Find where the given text appears and provide that cell's center as [x, y] coordinate. 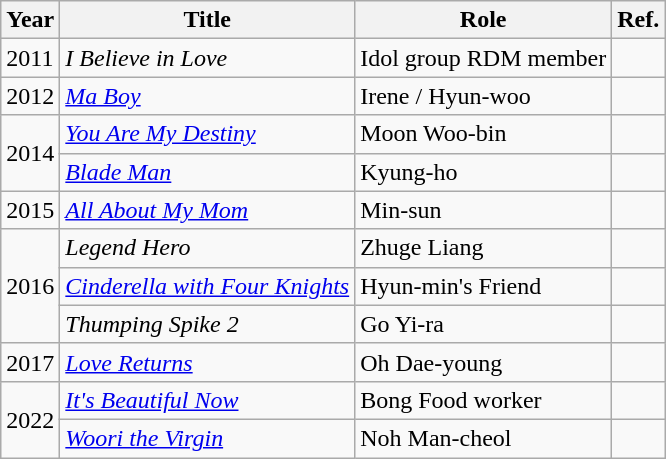
Oh Dae-young [484, 362]
Hyun-min's Friend [484, 286]
Love Returns [208, 362]
2022 [30, 419]
Go Yi-ra [484, 324]
2014 [30, 153]
It's Beautiful Now [208, 400]
Moon Woo-bin [484, 134]
Zhuge Liang [484, 248]
Bong Food worker [484, 400]
Cinderella with Four Knights [208, 286]
Kyung-ho [484, 172]
2011 [30, 58]
Legend Hero [208, 248]
I Believe in Love [208, 58]
2015 [30, 210]
You Are My Destiny [208, 134]
Thumping Spike 2 [208, 324]
Title [208, 20]
Noh Man-cheol [484, 438]
Ma Boy [208, 96]
Role [484, 20]
All About My Mom [208, 210]
Irene / Hyun-woo [484, 96]
2016 [30, 286]
Woori the Virgin [208, 438]
Min-sun [484, 210]
Ref. [638, 20]
Year [30, 20]
2017 [30, 362]
Blade Man [208, 172]
Idol group RDM member [484, 58]
2012 [30, 96]
